Detect which cell encompasses the target text, then output its (X, Y) center coordinate. 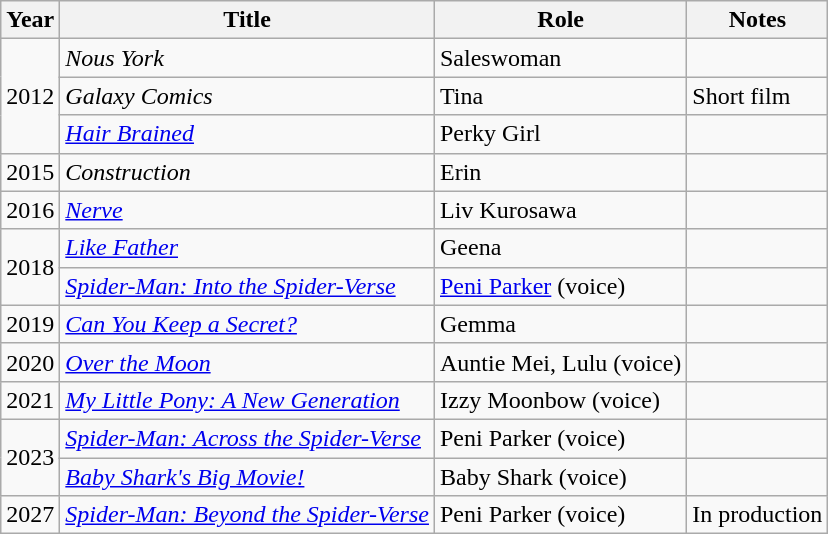
Erin (560, 172)
Baby Shark (voice) (560, 477)
2016 (30, 210)
Nous York (248, 58)
2023 (30, 457)
Tina (560, 96)
2021 (30, 400)
2020 (30, 362)
Gemma (560, 324)
2018 (30, 267)
Title (248, 20)
Nerve (248, 210)
Can You Keep a Secret? (248, 324)
Construction (248, 172)
Like Father (248, 248)
Notes (758, 20)
Galaxy Comics (248, 96)
Geena (560, 248)
2015 (30, 172)
Perky Girl (560, 134)
Hair Brained (248, 134)
Spider-Man: Into the Spider-Verse (248, 286)
Liv Kurosawa (560, 210)
In production (758, 515)
2019 (30, 324)
Year (30, 20)
2027 (30, 515)
Baby Shark's Big Movie! (248, 477)
My Little Pony: A New Generation (248, 400)
Over the Moon (248, 362)
Auntie Mei, Lulu (voice) (560, 362)
Short film (758, 96)
Saleswoman (560, 58)
Izzy Moonbow (voice) (560, 400)
Spider-Man: Beyond the Spider-Verse (248, 515)
2012 (30, 96)
Role (560, 20)
Spider-Man: Across the Spider-Verse (248, 438)
